Determine the [x, y] coordinate at the center of the cell enclosing the given text.  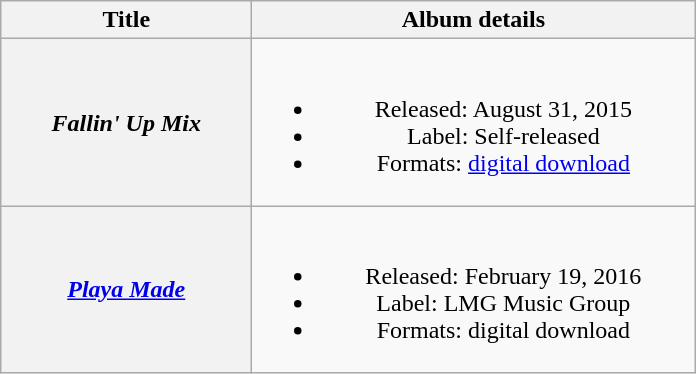
Released: February 19, 2016Label: LMG Music GroupFormats: digital download [474, 290]
Playa Made [126, 290]
Album details [474, 20]
Released: August 31, 2015Label: Self-releasedFormats: digital download [474, 122]
Fallin' Up Mix [126, 122]
Title [126, 20]
